Determine the [X, Y] coordinate at the center of the cell enclosing the given text.  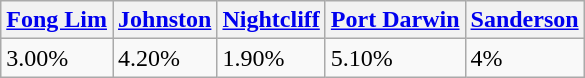
4% [524, 58]
Nightcliff [271, 20]
5.10% [395, 58]
4.20% [164, 58]
Sanderson [524, 20]
3.00% [57, 58]
1.90% [271, 58]
Johnston [164, 20]
Port Darwin [395, 20]
Fong Lim [57, 20]
